Provide the [X, Y] coordinate of the cell's center where the given text is located.  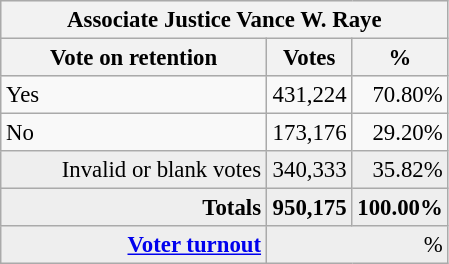
431,224 [309, 95]
Votes [309, 58]
173,176 [309, 133]
No [134, 133]
Invalid or blank votes [134, 170]
Associate Justice Vance W. Raye [224, 20]
Totals [134, 208]
Voter turnout [134, 245]
100.00% [400, 208]
35.82% [400, 170]
70.80% [400, 95]
Yes [134, 95]
Vote on retention [134, 58]
29.20% [400, 133]
340,333 [309, 170]
950,175 [309, 208]
